Search for the cell housing the specified text and yield its (X, Y) center coordinate. 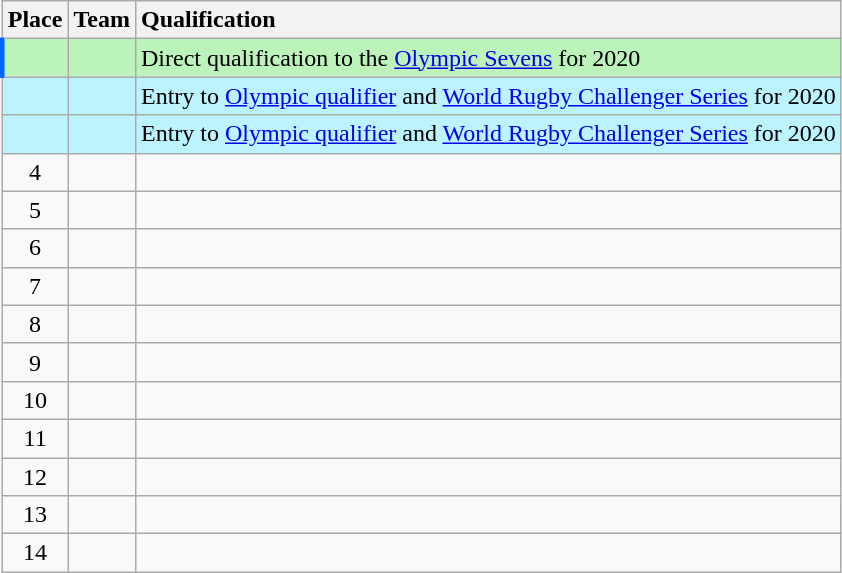
6 (35, 248)
13 (35, 515)
4 (35, 172)
8 (35, 324)
12 (35, 477)
Place (35, 20)
14 (35, 553)
11 (35, 438)
5 (35, 210)
Team (102, 20)
Direct qualification to the Olympic Sevens for 2020 (488, 58)
9 (35, 362)
7 (35, 286)
10 (35, 400)
Qualification (488, 20)
